Output the (x, y) coordinate of the center of the cell containing the given text.  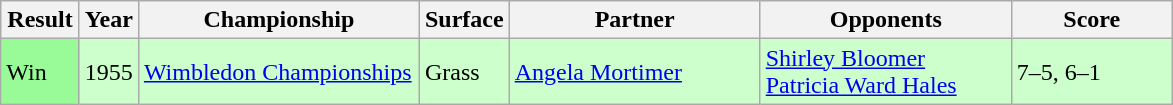
Surface (464, 20)
1955 (108, 72)
Year (108, 20)
Partner (634, 20)
Result (40, 20)
Championship (278, 20)
7–5, 6–1 (1092, 72)
Shirley Bloomer Patricia Ward Hales (886, 72)
Win (40, 72)
Wimbledon Championships (278, 72)
Angela Mortimer (634, 72)
Opponents (886, 20)
Score (1092, 20)
Grass (464, 72)
